Pinpoint the cell where the given text exists, returning its (x, y) midpoint coordinate. 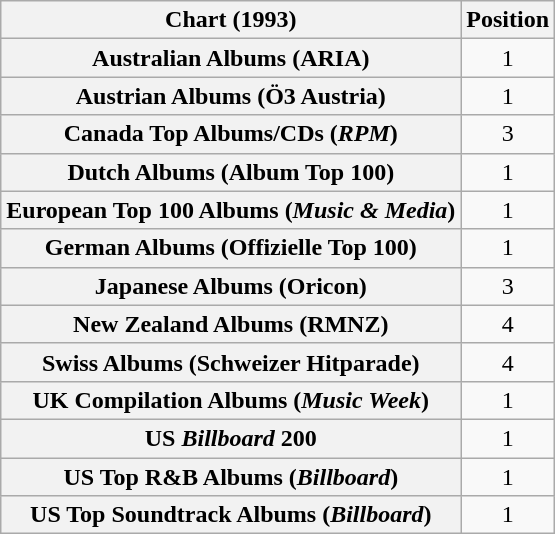
Swiss Albums (Schweizer Hitparade) (231, 362)
Chart (1993) (231, 20)
UK Compilation Albums (Music Week) (231, 400)
Australian Albums (ARIA) (231, 58)
Dutch Albums (Album Top 100) (231, 172)
Position (508, 20)
US Top Soundtrack Albums (Billboard) (231, 515)
German Albums (Offizielle Top 100) (231, 248)
New Zealand Albums (RMNZ) (231, 324)
Canada Top Albums/CDs (RPM) (231, 134)
European Top 100 Albums (Music & Media) (231, 210)
Japanese Albums (Oricon) (231, 286)
US Billboard 200 (231, 438)
Austrian Albums (Ö3 Austria) (231, 96)
US Top R&B Albums (Billboard) (231, 477)
